For the text-containing cell, return its midpoint in (X, Y) coordinate format. 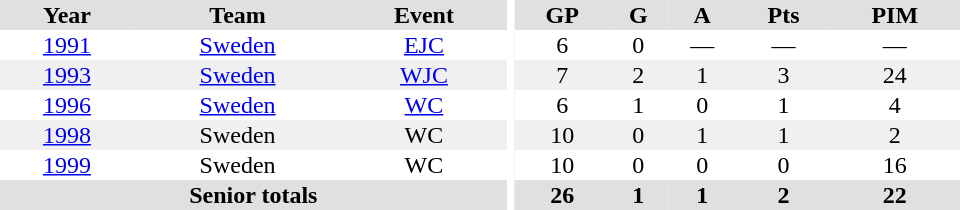
Year (67, 15)
Senior totals (254, 195)
1999 (67, 165)
GP (562, 15)
4 (895, 105)
1991 (67, 45)
Team (238, 15)
WJC (424, 75)
16 (895, 165)
1993 (67, 75)
Pts (784, 15)
1998 (67, 135)
EJC (424, 45)
3 (784, 75)
A (702, 15)
7 (562, 75)
Event (424, 15)
22 (895, 195)
24 (895, 75)
PIM (895, 15)
26 (562, 195)
G (638, 15)
1996 (67, 105)
